Search for the cell housing the specified text and yield its [x, y] center coordinate. 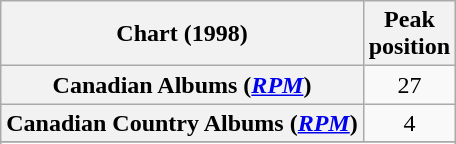
27 [409, 85]
Canadian Albums (RPM) [182, 85]
Canadian Country Albums (RPM) [182, 123]
Peak position [409, 34]
Chart (1998) [182, 34]
4 [409, 123]
